Return [X, Y] of the center of cell containing provided text 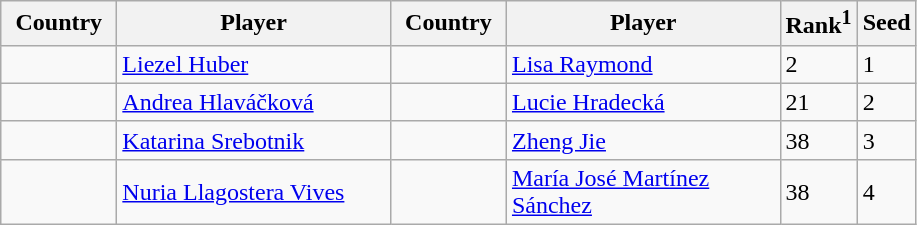
21 [818, 102]
Andrea Hlaváčková [254, 102]
3 [886, 140]
Lisa Raymond [643, 64]
1 [886, 64]
Rank1 [818, 24]
Seed [886, 24]
María José Martínez Sánchez [643, 192]
Zheng Jie [643, 140]
Lucie Hradecká [643, 102]
Nuria Llagostera Vives [254, 192]
Katarina Srebotnik [254, 140]
Liezel Huber [254, 64]
4 [886, 192]
